Return the (x, y) coordinate for the center point of the cell that contains the specified text.  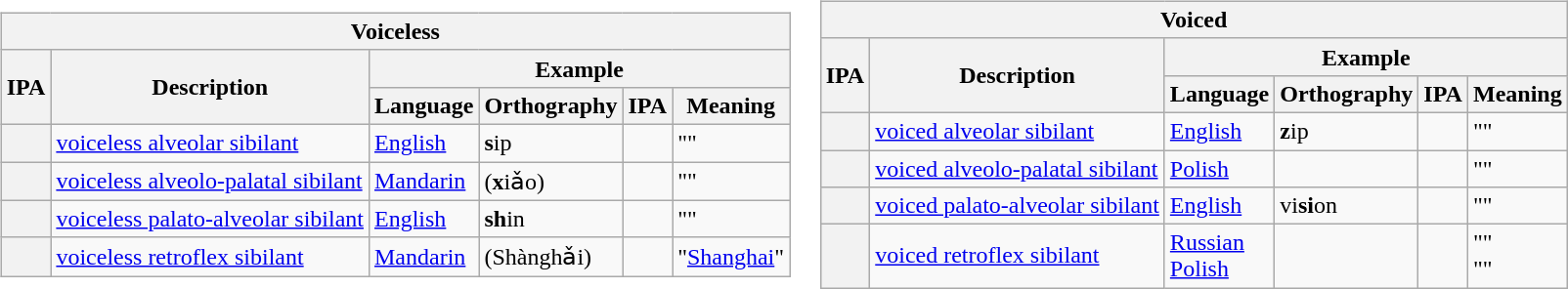
voiceless palato-alveolar sibilant (210, 219)
Voiceless (395, 31)
voiceless alveolar sibilant (210, 143)
voiced retroflex sibilant (1018, 256)
voiced palato-alveolar sibilant (1018, 206)
voiceless retroflex sibilant (210, 257)
zip (1347, 131)
"Shanghai" (731, 257)
shin (551, 219)
(xiǎo) (551, 182)
sip (551, 143)
"""" (1517, 256)
(Shànghǎi) (551, 257)
vision (1347, 206)
Voiced (1194, 20)
Polish (1219, 169)
voiced alveolar sibilant (1018, 131)
RussianPolish (1219, 256)
voiced alveolo-palatal sibilant (1018, 169)
voiceless alveolo-palatal sibilant (210, 182)
